Search for the cell housing the specified text and yield its (x, y) center coordinate. 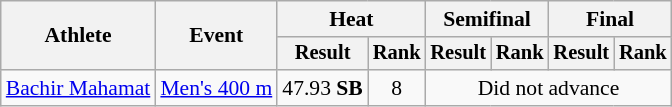
Final (610, 19)
Event (216, 36)
Semifinal (486, 19)
Athlete (78, 36)
Heat (351, 19)
8 (397, 88)
Did not advance (548, 88)
Bachir Mahamat (78, 88)
Men's 400 m (216, 88)
47.93 SB (322, 88)
